Detect which cell encompasses the target text, then output its [x, y] center coordinate. 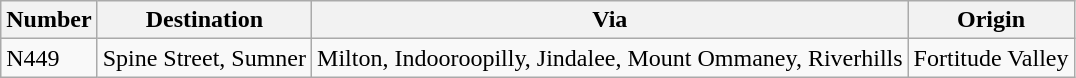
Via [610, 20]
Destination [204, 20]
Spine Street, Sumner [204, 58]
Origin [991, 20]
Number [49, 20]
Milton, Indooroopilly, Jindalee, Mount Ommaney, Riverhills [610, 58]
Fortitude Valley [991, 58]
N449 [49, 58]
